For the text-containing cell, return its midpoint in (x, y) coordinate format. 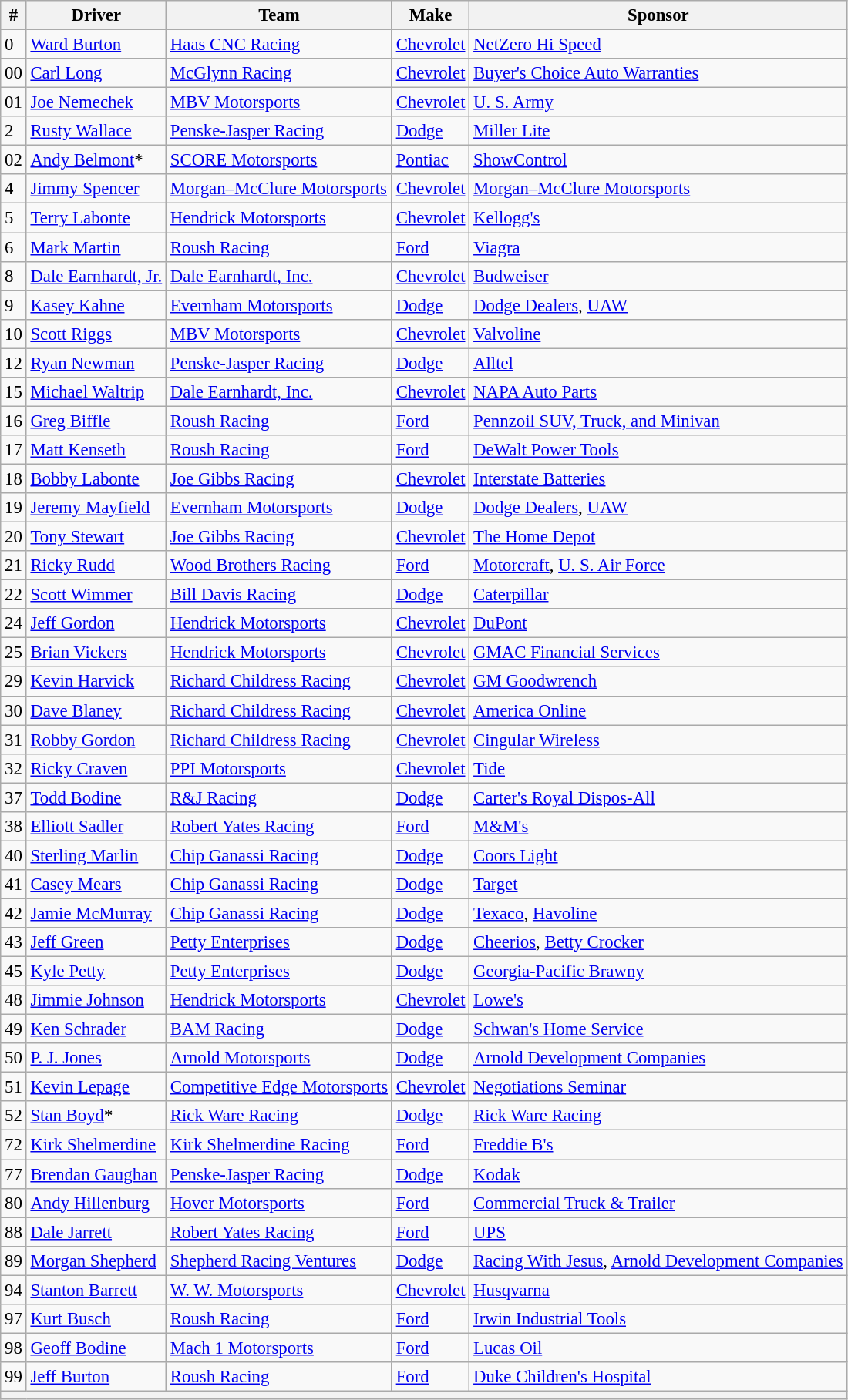
ShowControl (658, 160)
Shepherd Racing Ventures (279, 1261)
89 (14, 1261)
Kasey Kahne (96, 305)
Jimmie Johnson (96, 1000)
Kirk Shelmerdine Racing (279, 1145)
Cingular Wireless (658, 740)
Mark Martin (96, 247)
88 (14, 1232)
Joe Nemechek (96, 102)
Miller Lite (658, 131)
R&J Racing (279, 797)
98 (14, 1348)
Negotiations Seminar (658, 1087)
The Home Depot (658, 537)
19 (14, 508)
DuPont (658, 623)
Freddie B's (658, 1145)
Ward Burton (96, 45)
40 (14, 855)
Casey Mears (96, 885)
00 (14, 73)
51 (14, 1087)
Caterpillar (658, 595)
Husqvarna (658, 1290)
Jeff Burton (96, 1377)
Motorcraft, U. S. Air Force (658, 566)
Kyle Petty (96, 972)
Cheerios, Betty Crocker (658, 942)
02 (14, 160)
Haas CNC Racing (279, 45)
PPI Motorsports (279, 768)
21 (14, 566)
8 (14, 276)
29 (14, 682)
Elliott Sadler (96, 827)
Jeff Green (96, 942)
Matt Kenseth (96, 450)
Carter's Royal Dispos-All (658, 797)
Greg Biffle (96, 421)
Mach 1 Motorsports (279, 1348)
49 (14, 1029)
77 (14, 1174)
Schwan's Home Service (658, 1029)
GMAC Financial Services (658, 653)
Make (430, 15)
Michael Waltrip (96, 392)
Ryan Newman (96, 363)
Commercial Truck & Trailer (658, 1203)
Robby Gordon (96, 740)
Ricky Craven (96, 768)
Lucas Oil (658, 1348)
18 (14, 478)
M&M's (658, 827)
Pontiac (430, 160)
97 (14, 1319)
Scott Wimmer (96, 595)
80 (14, 1203)
4 (14, 189)
52 (14, 1116)
Kodak (658, 1174)
Ricky Rudd (96, 566)
Kellogg's (658, 218)
America Online (658, 710)
Georgia-Pacific Brawny (658, 972)
30 (14, 710)
U. S. Army (658, 102)
31 (14, 740)
Racing With Jesus, Arnold Development Companies (658, 1261)
38 (14, 827)
Dale Earnhardt, Jr. (96, 276)
15 (14, 392)
UPS (658, 1232)
NAPA Auto Parts (658, 392)
BAM Racing (279, 1029)
Valvoline (658, 334)
Kevin Lepage (96, 1087)
Competitive Edge Motorsports (279, 1087)
Geoff Bodine (96, 1348)
6 (14, 247)
Wood Brothers Racing (279, 566)
McGlynn Racing (279, 73)
Tony Stewart (96, 537)
32 (14, 768)
Bill Davis Racing (279, 595)
Carl Long (96, 73)
Kurt Busch (96, 1319)
45 (14, 972)
Jeremy Mayfield (96, 508)
Bobby Labonte (96, 478)
Sterling Marlin (96, 855)
Dave Blaney (96, 710)
99 (14, 1377)
Jimmy Spencer (96, 189)
Arnold Motorsports (279, 1058)
Rusty Wallace (96, 131)
94 (14, 1290)
P. J. Jones (96, 1058)
Interstate Batteries (658, 478)
41 (14, 885)
Team (279, 15)
Brian Vickers (96, 653)
Andy Hillenburg (96, 1203)
GM Goodwrench (658, 682)
37 (14, 797)
Alltel (658, 363)
Ken Schrader (96, 1029)
50 (14, 1058)
24 (14, 623)
Stanton Barrett (96, 1290)
Dale Jarrett (96, 1232)
16 (14, 421)
Todd Bodine (96, 797)
Morgan Shepherd (96, 1261)
Sponsor (658, 15)
43 (14, 942)
01 (14, 102)
Kevin Harvick (96, 682)
12 (14, 363)
0 (14, 45)
Duke Children's Hospital (658, 1377)
Hover Motorsports (279, 1203)
Scott Riggs (96, 334)
22 (14, 595)
Andy Belmont* (96, 160)
# (14, 15)
Jamie McMurray (96, 913)
Budweiser (658, 276)
Irwin Industrial Tools (658, 1319)
72 (14, 1145)
Terry Labonte (96, 218)
Tide (658, 768)
Arnold Development Companies (658, 1058)
Jeff Gordon (96, 623)
DeWalt Power Tools (658, 450)
W. W. Motorsports (279, 1290)
10 (14, 334)
Brendan Gaughan (96, 1174)
NetZero Hi Speed (658, 45)
Driver (96, 15)
Target (658, 885)
48 (14, 1000)
Coors Light (658, 855)
Kirk Shelmerdine (96, 1145)
25 (14, 653)
42 (14, 913)
Stan Boyd* (96, 1116)
Buyer's Choice Auto Warranties (658, 73)
Pennzoil SUV, Truck, and Minivan (658, 421)
2 (14, 131)
5 (14, 218)
Lowe's (658, 1000)
20 (14, 537)
17 (14, 450)
9 (14, 305)
Texaco, Havoline (658, 913)
Viagra (658, 247)
SCORE Motorsports (279, 160)
